Extract the [X, Y] coordinate from the center of the cell holding the provided text.  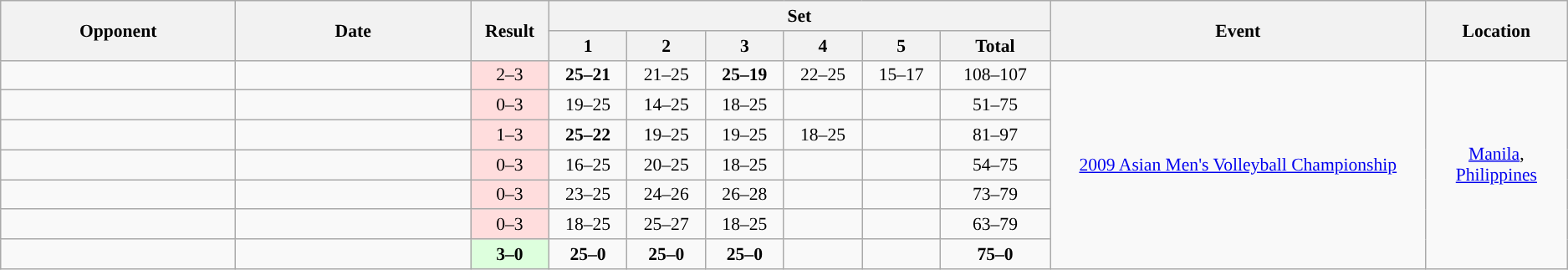
5 [901, 46]
15–17 [901, 75]
22–25 [823, 75]
23–25 [588, 195]
Set [799, 16]
25–22 [588, 135]
Location [1497, 30]
Opponent [119, 30]
Event [1239, 30]
108–107 [995, 75]
21–25 [667, 75]
Manila, Philippines [1497, 164]
Date [353, 30]
3 [745, 46]
3–0 [510, 254]
24–26 [667, 195]
16–25 [588, 165]
2009 Asian Men's Volleyball Championship [1239, 164]
Result [510, 30]
4 [823, 46]
54–75 [995, 165]
25–27 [667, 225]
81–97 [995, 135]
75–0 [995, 254]
25–19 [745, 75]
20–25 [667, 165]
25–21 [588, 75]
63–79 [995, 225]
14–25 [667, 105]
1–3 [510, 135]
2 [667, 46]
1 [588, 46]
51–75 [995, 105]
73–79 [995, 195]
Total [995, 46]
26–28 [745, 195]
2–3 [510, 75]
